Detect which cell encompasses the target text, then output its (x, y) center coordinate. 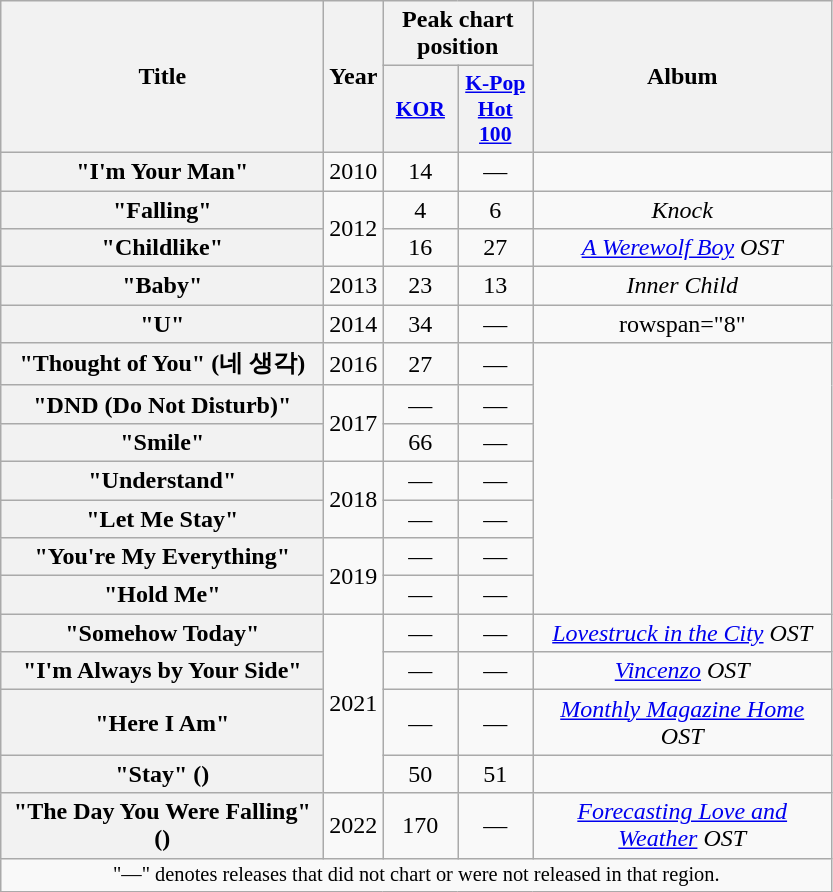
"Stay" () (162, 774)
Year (354, 77)
"Falling" (162, 209)
23 (420, 286)
2012 (354, 228)
"U" (162, 324)
Title (162, 77)
2016 (354, 364)
"Let Me Stay" (162, 519)
Inner Child (682, 286)
Knock (682, 209)
"DND (Do Not Disturb)" (162, 404)
4 (420, 209)
16 (420, 248)
"Somehow Today" (162, 633)
"Here I Am" (162, 722)
2021 (354, 704)
66 (420, 442)
"The Day You Were Falling" () (162, 826)
2018 (354, 499)
2019 (354, 576)
Peak chart position (458, 34)
13 (496, 286)
2017 (354, 423)
170 (420, 826)
Forecasting Love and Weather OST (682, 826)
K-PopHot 100 (496, 110)
6 (496, 209)
"—" denotes releases that did not chart or were not released in that region. (416, 875)
14 (420, 171)
Vincenzo OST (682, 671)
Monthly Magazine Home OST (682, 722)
"Thought of You" (네 생각) (162, 364)
2022 (354, 826)
"Smile" (162, 442)
34 (420, 324)
Lovestruck in the City OST (682, 633)
"Baby" (162, 286)
KOR (420, 110)
"Hold Me" (162, 595)
Album (682, 77)
"Childlike" (162, 248)
50 (420, 774)
rowspan="8" (682, 324)
"I'm Always by Your Side" (162, 671)
2013 (354, 286)
51 (496, 774)
"You're My Everything" (162, 557)
A Werewolf Boy OST (682, 248)
"I'm Your Man" (162, 171)
2010 (354, 171)
"Understand" (162, 480)
2014 (354, 324)
